Extract the (x, y) coordinate from the center of the cell holding the provided text.  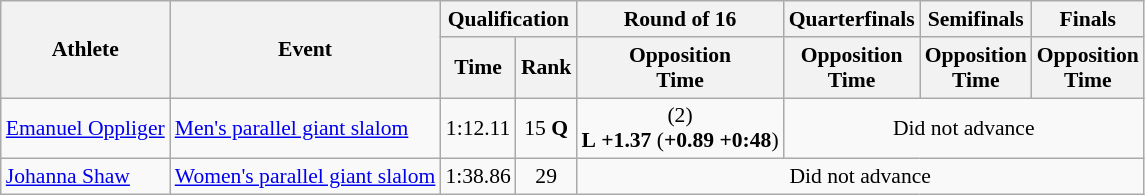
Athlete (86, 50)
1:38.86 (478, 177)
1:12.11 (478, 128)
Time (478, 68)
29 (546, 177)
Event (306, 50)
Men's parallel giant slalom (306, 128)
Semifinals (976, 19)
Johanna Shaw (86, 177)
15 Q (546, 128)
Round of 16 (680, 19)
Quarterfinals (852, 19)
Women's parallel giant slalom (306, 177)
Emanuel Oppliger (86, 128)
Finals (1088, 19)
Qualification (508, 19)
Rank (546, 68)
(2)L +1.37 (+0.89 +0:48) (680, 128)
